Output the (x, y) coordinate of the center of the cell containing the given text.  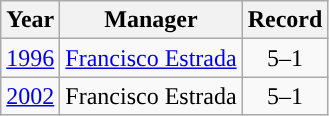
Manager (151, 20)
2002 (30, 96)
Year (30, 20)
1996 (30, 58)
Record (285, 20)
